Extract the (X, Y) coordinate from the center of the cell holding the provided text.  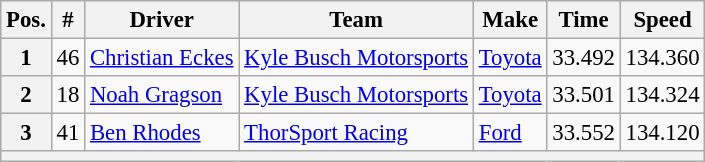
134.120 (662, 133)
134.360 (662, 58)
Team (356, 20)
Ben Rhodes (162, 133)
Pos. (26, 20)
18 (68, 95)
3 (26, 133)
2 (26, 95)
Christian Eckes (162, 58)
Noah Gragson (162, 95)
134.324 (662, 95)
Speed (662, 20)
1 (26, 58)
41 (68, 133)
Time (584, 20)
33.492 (584, 58)
Ford (510, 133)
Make (510, 20)
33.501 (584, 95)
# (68, 20)
Driver (162, 20)
33.552 (584, 133)
ThorSport Racing (356, 133)
46 (68, 58)
